Output the [X, Y] coordinate of the center of the cell containing the given text.  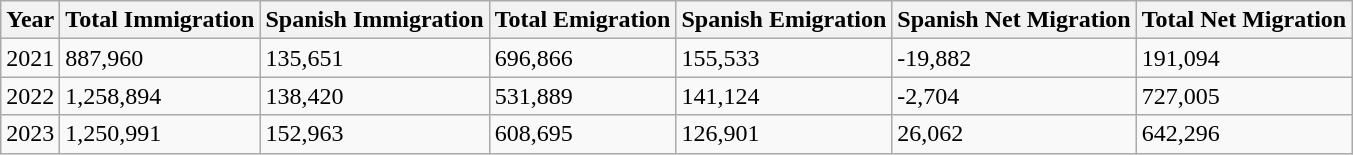
887,960 [160, 58]
191,094 [1244, 58]
531,889 [582, 96]
Spanish Immigration [374, 20]
1,258,894 [160, 96]
Total Net Migration [1244, 20]
141,124 [784, 96]
Spanish Emigration [784, 20]
26,062 [1014, 134]
135,651 [374, 58]
2022 [30, 96]
138,420 [374, 96]
155,533 [784, 58]
Total Emigration [582, 20]
1,250,991 [160, 134]
2023 [30, 134]
2021 [30, 58]
608,695 [582, 134]
-19,882 [1014, 58]
696,866 [582, 58]
Year [30, 20]
Spanish Net Migration [1014, 20]
642,296 [1244, 134]
727,005 [1244, 96]
126,901 [784, 134]
152,963 [374, 134]
-2,704 [1014, 96]
Total Immigration [160, 20]
